Determine the (X, Y) coordinate at the center of the cell enclosing the given text.  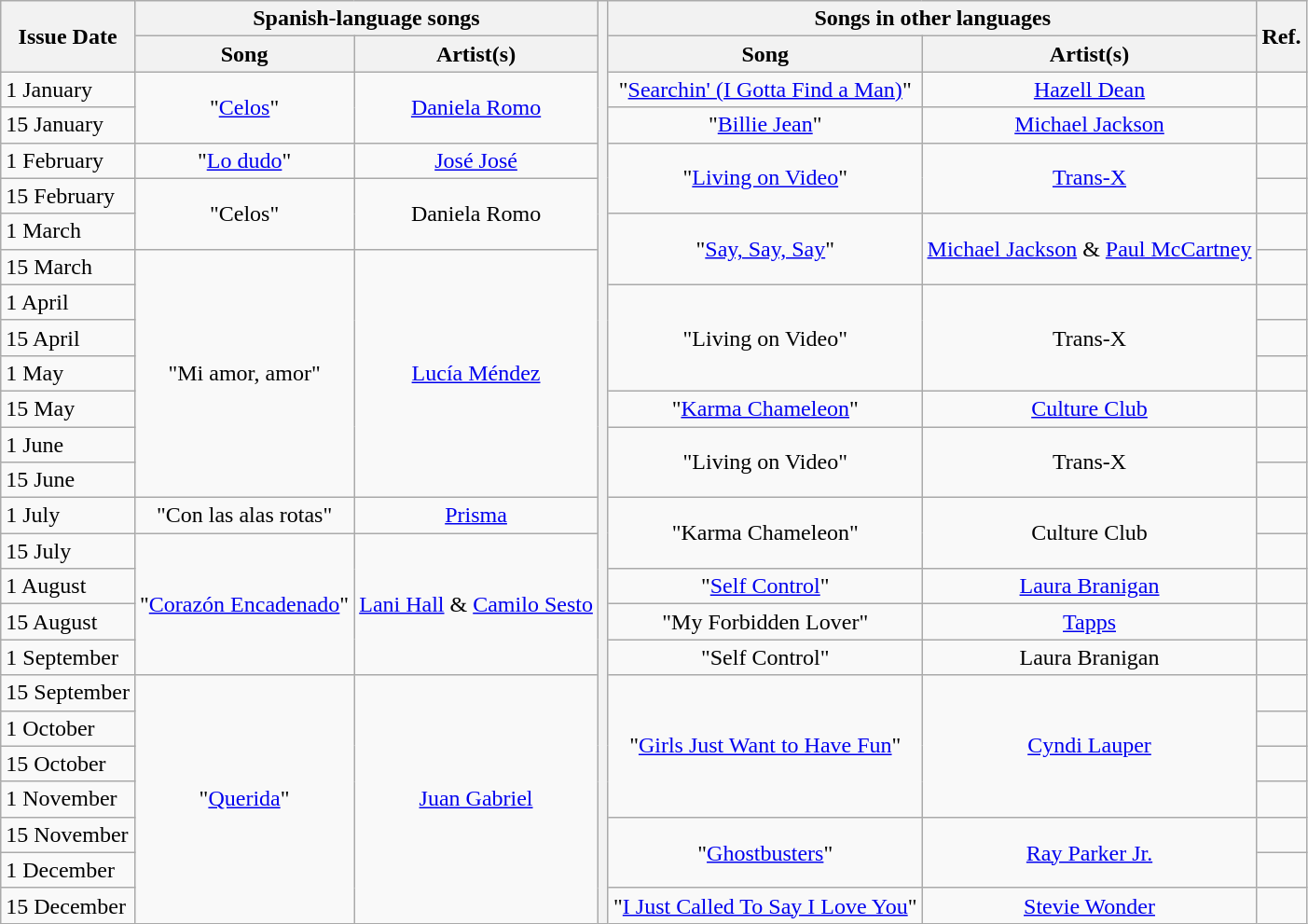
15 November (68, 834)
"Lo dudo" (244, 160)
1 November (68, 799)
"Say, Say, Say" (764, 249)
1 September (68, 657)
"Querida" (244, 799)
Lani Hall & Camilo Sesto (476, 604)
Juan Gabriel (476, 799)
"I Just Called To Say I Love You" (764, 905)
José José (476, 160)
Ray Parker Jr. (1089, 852)
Songs in other languages (932, 19)
"Mi amor, amor" (244, 373)
15 February (68, 196)
15 July (68, 551)
"Ghostbusters" (764, 852)
1 June (68, 445)
1 December (68, 870)
Issue Date (68, 36)
"Billie Jean" (764, 125)
1 April (68, 302)
1 May (68, 373)
1 March (68, 231)
15 September (68, 693)
Hazell Dean (1089, 90)
15 August (68, 622)
"Girls Just Want to Have Fun" (764, 746)
15 October (68, 764)
"Searchin' (I Gotta Find a Man)" (764, 90)
Tapps (1089, 622)
Cyndi Lauper (1089, 746)
"Corazón Encadenado" (244, 604)
Michael Jackson (1089, 125)
1 January (68, 90)
Michael Jackson & Paul McCartney (1089, 249)
Prisma (476, 516)
1 August (68, 586)
Lucía Méndez (476, 373)
15 June (68, 480)
15 December (68, 905)
Stevie Wonder (1089, 905)
1 July (68, 516)
15 April (68, 338)
1 October (68, 728)
15 January (68, 125)
15 March (68, 267)
"My Forbidden Lover" (764, 622)
Ref. (1281, 36)
15 May (68, 408)
"Con las alas rotas" (244, 516)
Spanish-language songs (365, 19)
1 February (68, 160)
